Return (X, Y) of the center of cell containing provided text 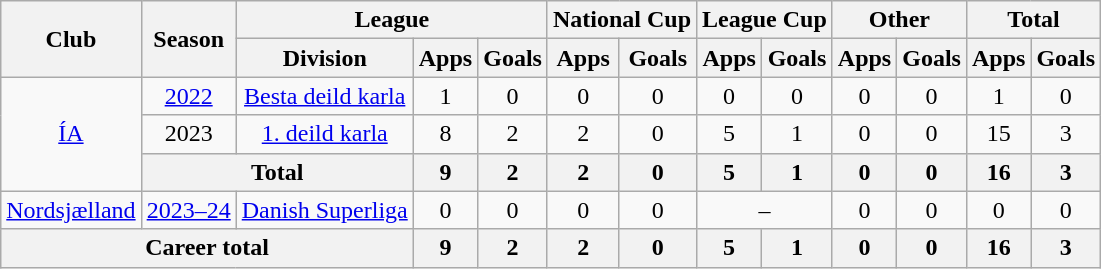
2023 (188, 134)
League Cup (765, 20)
National Cup (622, 20)
1. deild karla (324, 134)
15 (998, 134)
Division (324, 58)
ÍA (71, 134)
Season (188, 39)
League (392, 20)
8 (445, 134)
2023–24 (188, 210)
– (765, 210)
Other (899, 20)
Club (71, 39)
2022 (188, 96)
Career total (207, 248)
Nordsjælland (71, 210)
Danish Superliga (324, 210)
Besta deild karla (324, 96)
